Return the [x, y] coordinate for the center point of the cell that contains the specified text.  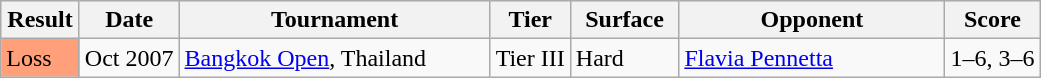
Opponent [812, 20]
Oct 2007 [129, 58]
Hard [624, 58]
Score [992, 20]
Result [40, 20]
Tier [530, 20]
Tournament [334, 20]
Flavia Pennetta [812, 58]
Surface [624, 20]
Date [129, 20]
1–6, 3–6 [992, 58]
Tier III [530, 58]
Loss [40, 58]
Bangkok Open, Thailand [334, 58]
